Pinpoint the cell where the given text exists, returning its [x, y] midpoint coordinate. 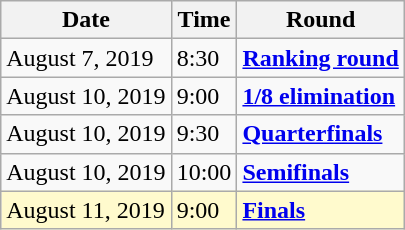
Round [320, 20]
10:00 [204, 172]
Time [204, 20]
9:30 [204, 134]
1/8 elimination [320, 96]
August 11, 2019 [86, 210]
Ranking round [320, 58]
Date [86, 20]
Quarterfinals [320, 134]
8:30 [204, 58]
August 7, 2019 [86, 58]
Finals [320, 210]
Semifinals [320, 172]
